Provide the (X, Y) coordinate of the cell's center where the given text is located.  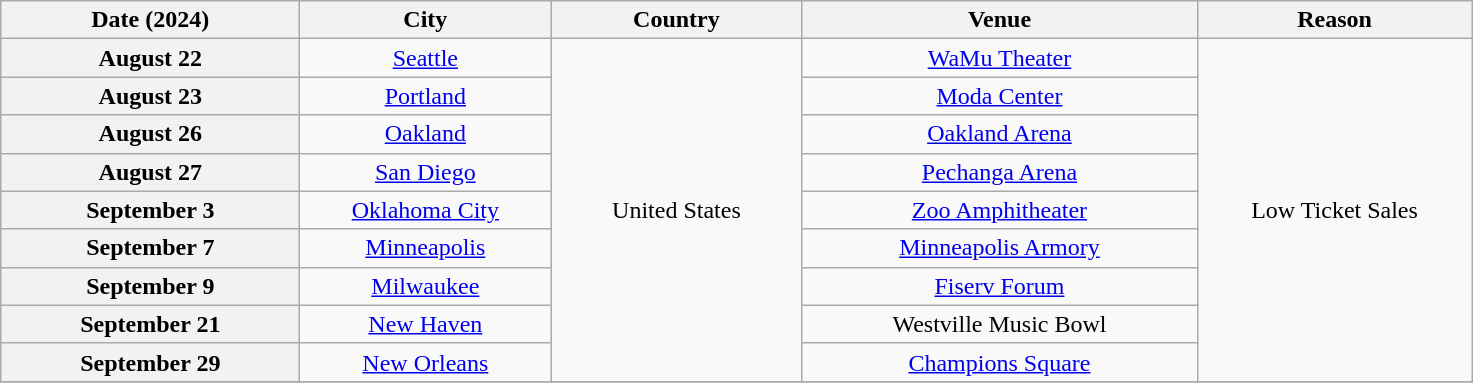
Zoo Amphitheater (1000, 210)
Westville Music Bowl (1000, 324)
Minneapolis Armory (1000, 248)
August 22 (150, 58)
City (426, 20)
New Haven (426, 324)
Portland (426, 96)
Venue (1000, 20)
September 7 (150, 248)
Fiserv Forum (1000, 286)
San Diego (426, 172)
August 27 (150, 172)
August 23 (150, 96)
Low Ticket Sales (1334, 210)
Champions Square (1000, 362)
Minneapolis (426, 248)
Date (2024) (150, 20)
Pechanga Arena (1000, 172)
Oklahoma City (426, 210)
New Orleans (426, 362)
September 29 (150, 362)
August 26 (150, 134)
United States (676, 210)
September 3 (150, 210)
September 9 (150, 286)
Reason (1334, 20)
Moda Center (1000, 96)
Seattle (426, 58)
WaMu Theater (1000, 58)
Oakland (426, 134)
Milwaukee (426, 286)
Oakland Arena (1000, 134)
September 21 (150, 324)
Country (676, 20)
